Output the (x, y) coordinate of the center of the cell containing the given text.  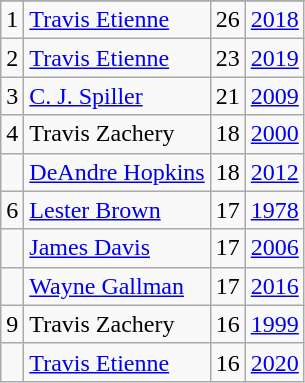
3 (12, 96)
21 (228, 96)
2012 (274, 172)
23 (228, 58)
2016 (274, 286)
1999 (274, 324)
4 (12, 134)
6 (12, 210)
2000 (274, 134)
2020 (274, 362)
2 (12, 58)
2019 (274, 58)
Wayne Gallman (117, 286)
DeAndre Hopkins (117, 172)
26 (228, 20)
2009 (274, 96)
James Davis (117, 248)
9 (12, 324)
C. J. Spiller (117, 96)
Lester Brown (117, 210)
1 (12, 20)
1978 (274, 210)
2006 (274, 248)
2018 (274, 20)
